Capture the cell that displays the provided text and extract its [X, Y] central coordinate. 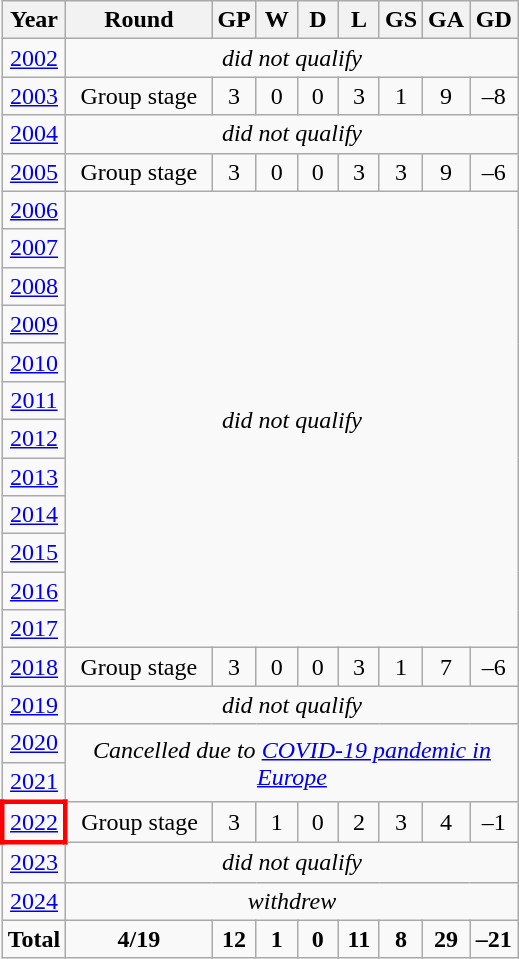
GD [494, 20]
W [276, 20]
2021 [34, 782]
GA [446, 20]
29 [446, 939]
2017 [34, 629]
2012 [34, 438]
–1 [494, 822]
2013 [34, 477]
2 [358, 822]
D [318, 20]
2007 [34, 248]
L [358, 20]
GS [400, 20]
2005 [34, 172]
2020 [34, 743]
2006 [34, 210]
2022 [34, 822]
withdrew [292, 901]
2015 [34, 553]
–8 [494, 96]
2019 [34, 705]
2024 [34, 901]
Cancelled due to COVID-19 pandemic in Europe [292, 763]
4 [446, 822]
Total [34, 939]
8 [400, 939]
2011 [34, 400]
2018 [34, 667]
11 [358, 939]
2010 [34, 362]
Year [34, 20]
GP [234, 20]
2004 [34, 134]
2016 [34, 591]
7 [446, 667]
4/19 [139, 939]
2003 [34, 96]
2009 [34, 324]
–21 [494, 939]
Round [139, 20]
2002 [34, 58]
2014 [34, 515]
2008 [34, 286]
2023 [34, 863]
12 [234, 939]
